Locate the cell with the specified text and output its (X, Y) center coordinate. 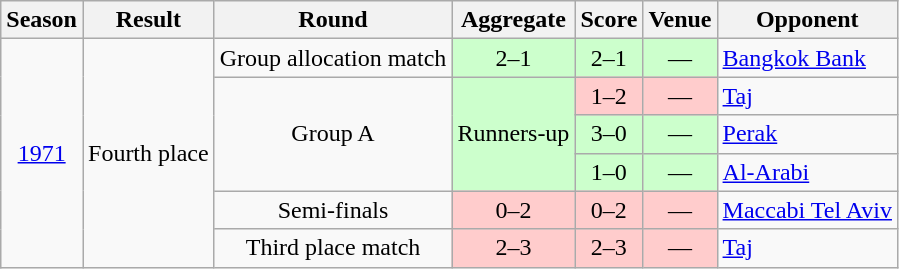
1–0 (609, 172)
Group allocation match (333, 58)
Fourth place (148, 153)
Round (333, 20)
3–0 (609, 134)
Semi-finals (333, 210)
Bangkok Bank (807, 58)
Aggregate (514, 20)
Al-Arabi (807, 172)
Third place match (333, 248)
Result (148, 20)
Opponent (807, 20)
Venue (680, 20)
Runners-up (514, 134)
Maccabi Tel Aviv (807, 210)
Score (609, 20)
1–2 (609, 96)
Perak (807, 134)
1971 (42, 153)
Group A (333, 134)
Season (42, 20)
